Provide the [X, Y] coordinate of the cell's center where the given text is located.  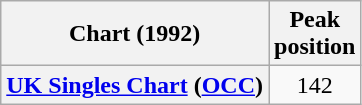
Chart (1992) [135, 34]
Peakposition [314, 34]
UK Singles Chart (OCC) [135, 85]
142 [314, 85]
